Capture the cell that displays the provided text and extract its [X, Y] central coordinate. 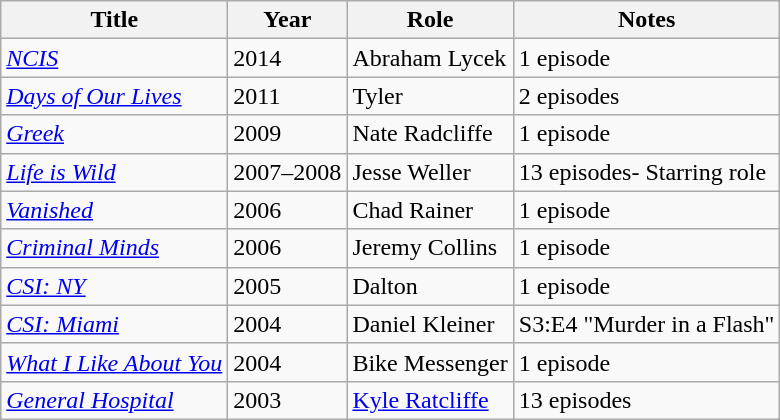
Year [288, 20]
NCIS [114, 58]
13 episodes [646, 400]
Vanished [114, 210]
2005 [288, 286]
Dalton [430, 286]
2003 [288, 400]
2014 [288, 58]
Role [430, 20]
Days of Our Lives [114, 96]
Notes [646, 20]
2011 [288, 96]
Abraham Lycek [430, 58]
Tyler [430, 96]
Kyle Ratcliffe [430, 400]
Nate Radcliffe [430, 134]
S3:E4 "Murder in a Flash" [646, 324]
Criminal Minds [114, 248]
2009 [288, 134]
2007–2008 [288, 172]
Title [114, 20]
What I Like About You [114, 362]
2 episodes [646, 96]
Daniel Kleiner [430, 324]
Life is Wild [114, 172]
Chad Rainer [430, 210]
Jesse Weller [430, 172]
Greek [114, 134]
13 episodes- Starring role [646, 172]
CSI: NY [114, 286]
General Hospital [114, 400]
CSI: Miami [114, 324]
Bike Messenger [430, 362]
Jeremy Collins [430, 248]
